Provide the (X, Y) coordinate of the cell's center where the given text is located.  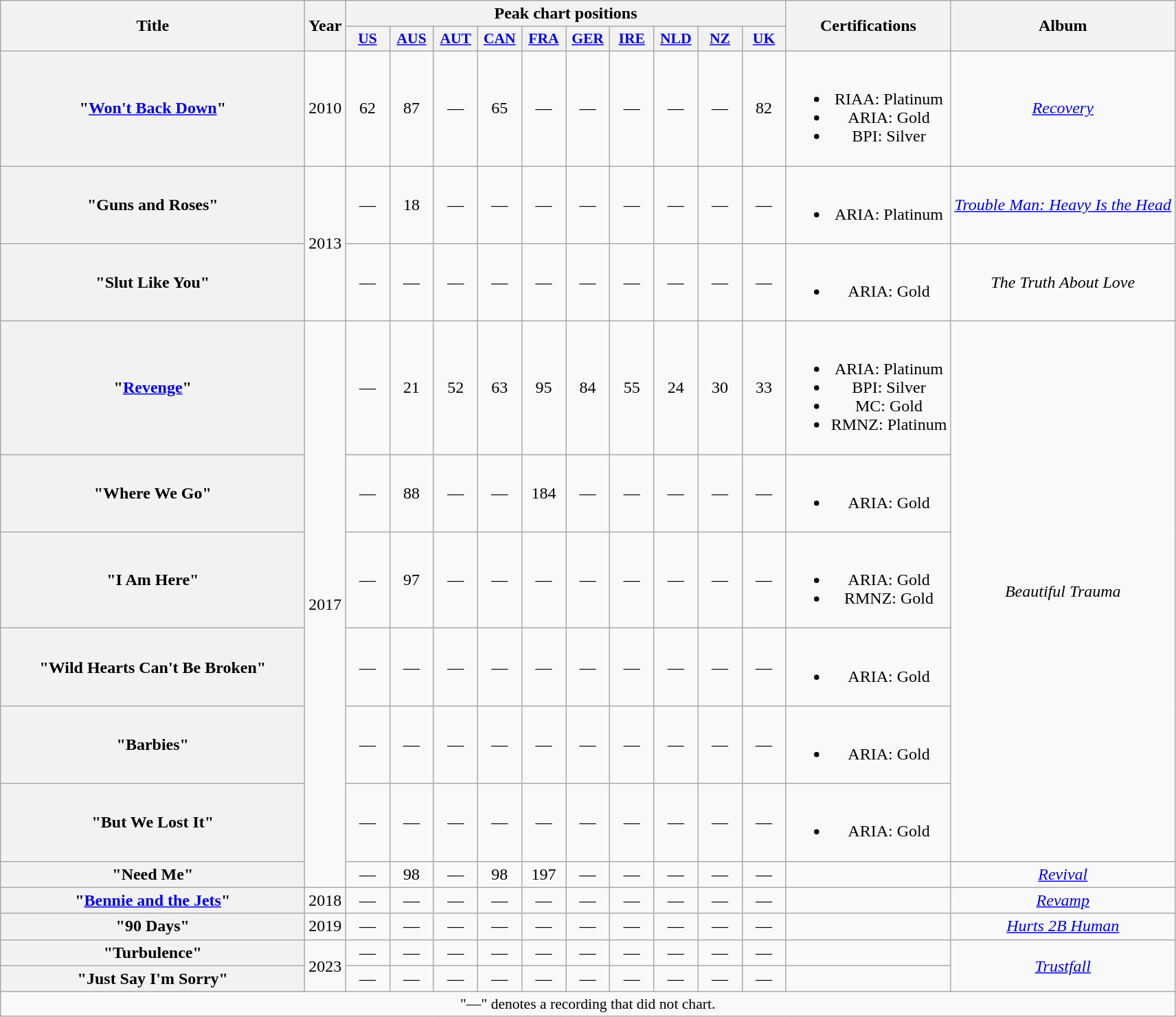
55 (632, 388)
52 (455, 388)
197 (543, 874)
82 (764, 108)
"Where We Go" (152, 493)
GER (588, 39)
Trustfall (1063, 965)
"Slut Like You" (152, 283)
21 (411, 388)
AUT (455, 39)
2019 (326, 926)
18 (411, 205)
62 (367, 108)
"Revenge" (152, 388)
2013 (326, 244)
2018 (326, 900)
2017 (326, 604)
NZ (720, 39)
"Guns and Roses" (152, 205)
"—" denotes a recording that did not chart. (588, 1004)
Revival (1063, 874)
The Truth About Love (1063, 283)
ARIA: GoldRMNZ: Gold (868, 580)
FRA (543, 39)
CAN (499, 39)
Trouble Man: Heavy Is the Head (1063, 205)
"Just Say I'm Sorry" (152, 979)
Peak chart positions (566, 14)
Album (1063, 26)
IRE (632, 39)
RIAA: PlatinumARIA: GoldBPI: Silver (868, 108)
Certifications (868, 26)
88 (411, 493)
33 (764, 388)
ARIA: PlatinumBPI: SilverMC: GoldRMNZ: Platinum (868, 388)
2010 (326, 108)
"Wild Hearts Can't Be Broken" (152, 667)
"Turbulence" (152, 952)
US (367, 39)
"Won't Back Down" (152, 108)
"I Am Here" (152, 580)
NLD (676, 39)
"Barbies" (152, 744)
84 (588, 388)
24 (676, 388)
Year (326, 26)
97 (411, 580)
63 (499, 388)
"Bennie and the Jets" (152, 900)
184 (543, 493)
Title (152, 26)
Revamp (1063, 900)
Beautiful Trauma (1063, 591)
AUS (411, 39)
65 (499, 108)
2023 (326, 965)
"But We Lost It" (152, 823)
UK (764, 39)
"90 Days" (152, 926)
Hurts 2B Human (1063, 926)
ARIA: Platinum (868, 205)
Recovery (1063, 108)
87 (411, 108)
"Need Me" (152, 874)
95 (543, 388)
30 (720, 388)
